Locate the cell with the specified text and output its [x, y] center coordinate. 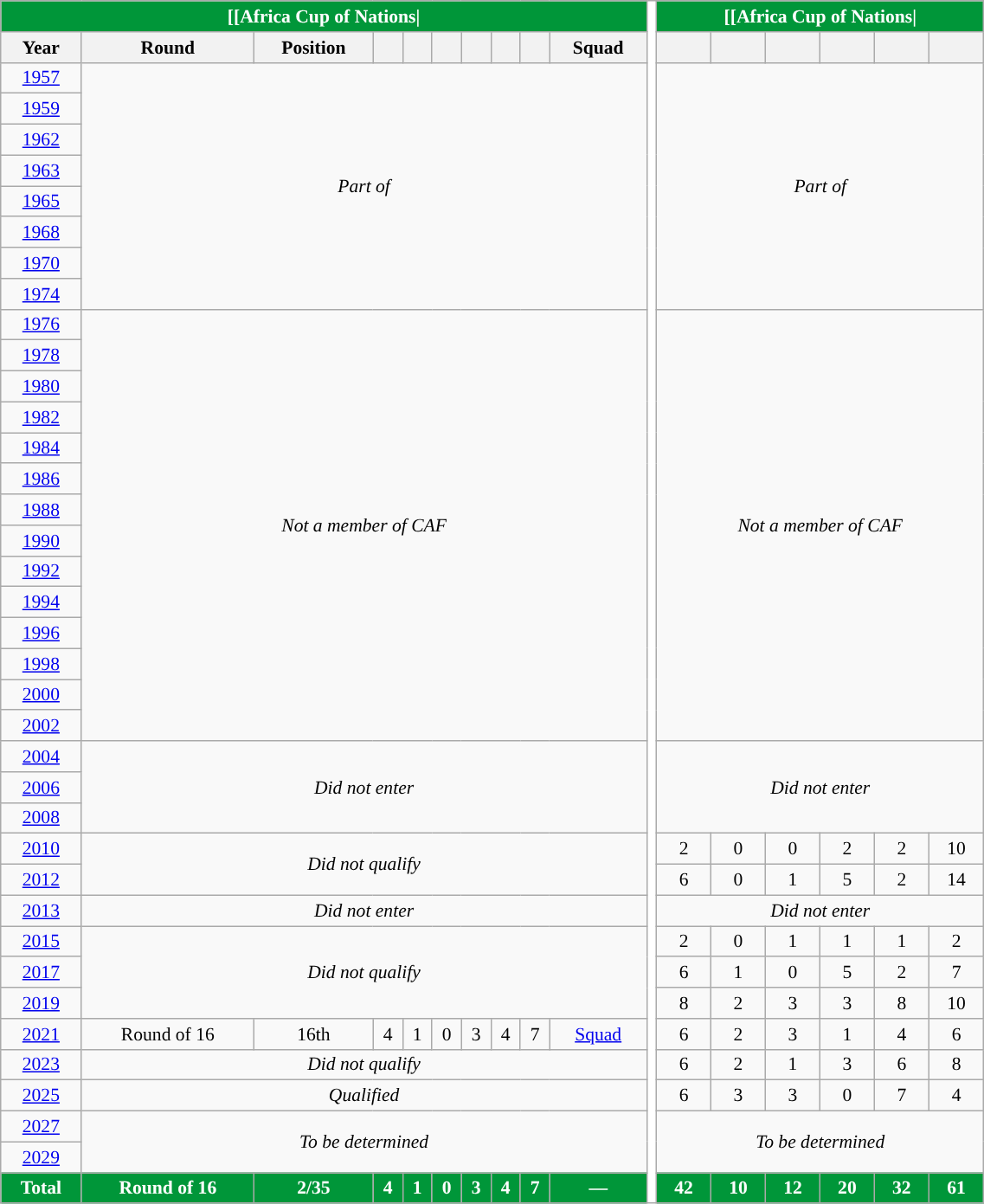
42 [684, 1188]
2027 [42, 1127]
20 [846, 1188]
1959 [42, 109]
1990 [42, 541]
2002 [42, 726]
2029 [42, 1157]
2012 [42, 880]
2019 [42, 1003]
2013 [42, 911]
1994 [42, 602]
2017 [42, 973]
1996 [42, 634]
2000 [42, 695]
1988 [42, 510]
2004 [42, 757]
1992 [42, 571]
1968 [42, 233]
2010 [42, 849]
Year [42, 48]
1965 [42, 202]
Round [168, 48]
2008 [42, 818]
1980 [42, 387]
1962 [42, 140]
1974 [42, 294]
16th [313, 1034]
2015 [42, 942]
1984 [42, 448]
Position [313, 48]
1986 [42, 480]
1998 [42, 664]
61 [955, 1188]
1970 [42, 263]
14 [955, 880]
2006 [42, 788]
1982 [42, 417]
1957 [42, 78]
1978 [42, 356]
2021 [42, 1034]
2/35 [313, 1188]
— [598, 1188]
1976 [42, 325]
Qualified [363, 1096]
1963 [42, 171]
12 [793, 1188]
Total [42, 1188]
2025 [42, 1096]
2023 [42, 1065]
32 [902, 1188]
